Detect which cell encompasses the target text, then output its [x, y] center coordinate. 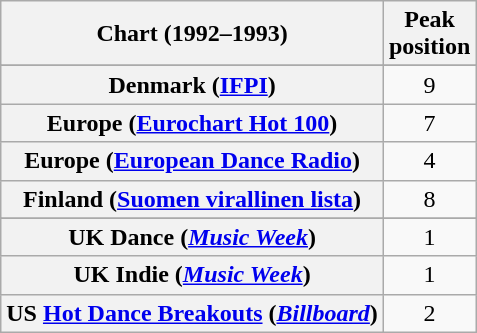
UK Indie (Music Week) [192, 275]
Finland (Suomen virallinen lista) [192, 199]
Denmark (IFPI) [192, 85]
Europe (Eurochart Hot 100) [192, 123]
8 [429, 199]
9 [429, 85]
Peakposition [429, 34]
UK Dance (Music Week) [192, 237]
2 [429, 313]
Chart (1992–1993) [192, 34]
US Hot Dance Breakouts (Billboard) [192, 313]
4 [429, 161]
7 [429, 123]
Europe (European Dance Radio) [192, 161]
